Scan for the cell matching the given text and deliver its [x, y] coordinate at center. 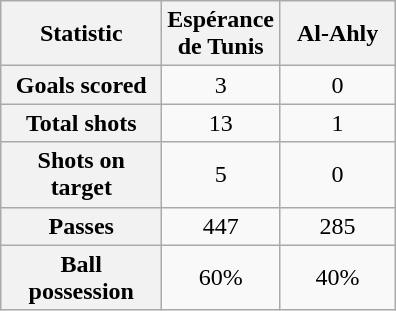
Al-Ahly [338, 34]
40% [338, 278]
60% [221, 278]
3 [221, 85]
Total shots [82, 123]
Espérance de Tunis [221, 34]
13 [221, 123]
Shots on target [82, 174]
Passes [82, 226]
Statistic [82, 34]
5 [221, 174]
1 [338, 123]
285 [338, 226]
Ball possession [82, 278]
Goals scored [82, 85]
447 [221, 226]
